Identify which cell holds the provided text, then report its (X, Y) central coordinate. 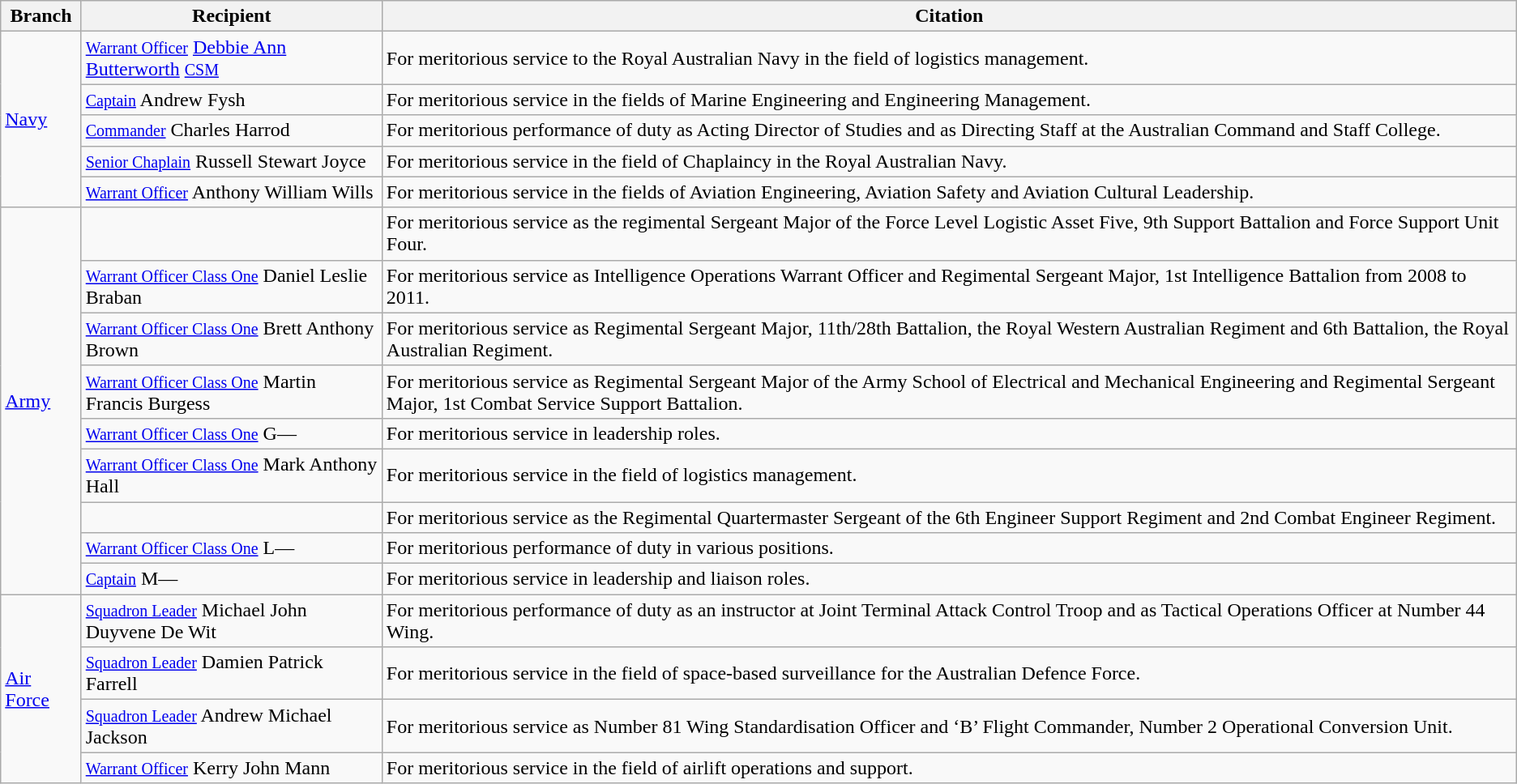
For meritorious service in the field of airlift operations and support. (949, 768)
Navy (41, 120)
For meritorious service in the field of space-based surveillance for the Australian Defence Force. (949, 674)
Army (41, 401)
Captain Andrew Fysh (232, 100)
For meritorious service in the field of Chaplaincy in the Royal Australian Navy. (949, 161)
For meritorious service in the field of logistics management. (949, 475)
For meritorious performance of duty as an instructor at Joint Terminal Attack Control Troop and as Tactical Operations Officer at Number 44 Wing. (949, 620)
Warrant Officer Class One Brett Anthony Brown (232, 339)
Warrant Officer Class One L— (232, 548)
For meritorious service in leadership roles. (949, 433)
Warrant Officer Class One Daniel Leslie Braban (232, 287)
Squadron Leader Damien Patrick Farrell (232, 674)
For meritorious service in leadership and liaison roles. (949, 579)
Air Force (41, 688)
Warrant Officer Kerry John Mann (232, 768)
Warrant Officer Anthony William Wills (232, 192)
For meritorious service in the fields of Aviation Engineering, Aviation Safety and Aviation Cultural Leadership. (949, 192)
For meritorious performance of duty as Acting Director of Studies and as Directing Staff at the Australian Command and Staff College. (949, 130)
For meritorious performance of duty in various positions. (949, 548)
Squadron Leader Michael John Duyvene De Wit (232, 620)
Warrant Officer Debbie Ann Butterworth CSM (232, 58)
Warrant Officer Class One Mark Anthony Hall (232, 475)
Squadron Leader Andrew Michael Jackson (232, 726)
For meritorious service as the Regimental Quartermaster Sergeant of the 6th Engineer Support Regiment and 2nd Combat Engineer Regiment. (949, 518)
Commander Charles Harrod (232, 130)
Captain M— (232, 579)
Warrant Officer Class One G— (232, 433)
Warrant Officer Class One Martin Francis Burgess (232, 392)
For meritorious service to the Royal Australian Navy in the field of logistics management. (949, 58)
Recipient (232, 16)
For meritorious service as Number 81 Wing Standardisation Officer and ‘B’ Flight Commander, Number 2 Operational Conversion Unit. (949, 726)
Citation (949, 16)
For meritorious service as Intelligence Operations Warrant Officer and Regimental Sergeant Major, 1st Intelligence Battalion from 2008 to 2011. (949, 287)
Branch (41, 16)
For meritorious service as the regimental Sergeant Major of the Force Level Logistic Asset Five, 9th Support Battalion and Force Support Unit Four. (949, 233)
Senior Chaplain Russell Stewart Joyce (232, 161)
For meritorious service in the fields of Marine Engineering and Engineering Management. (949, 100)
